Locate the cell with the specified text and output its (X, Y) center coordinate. 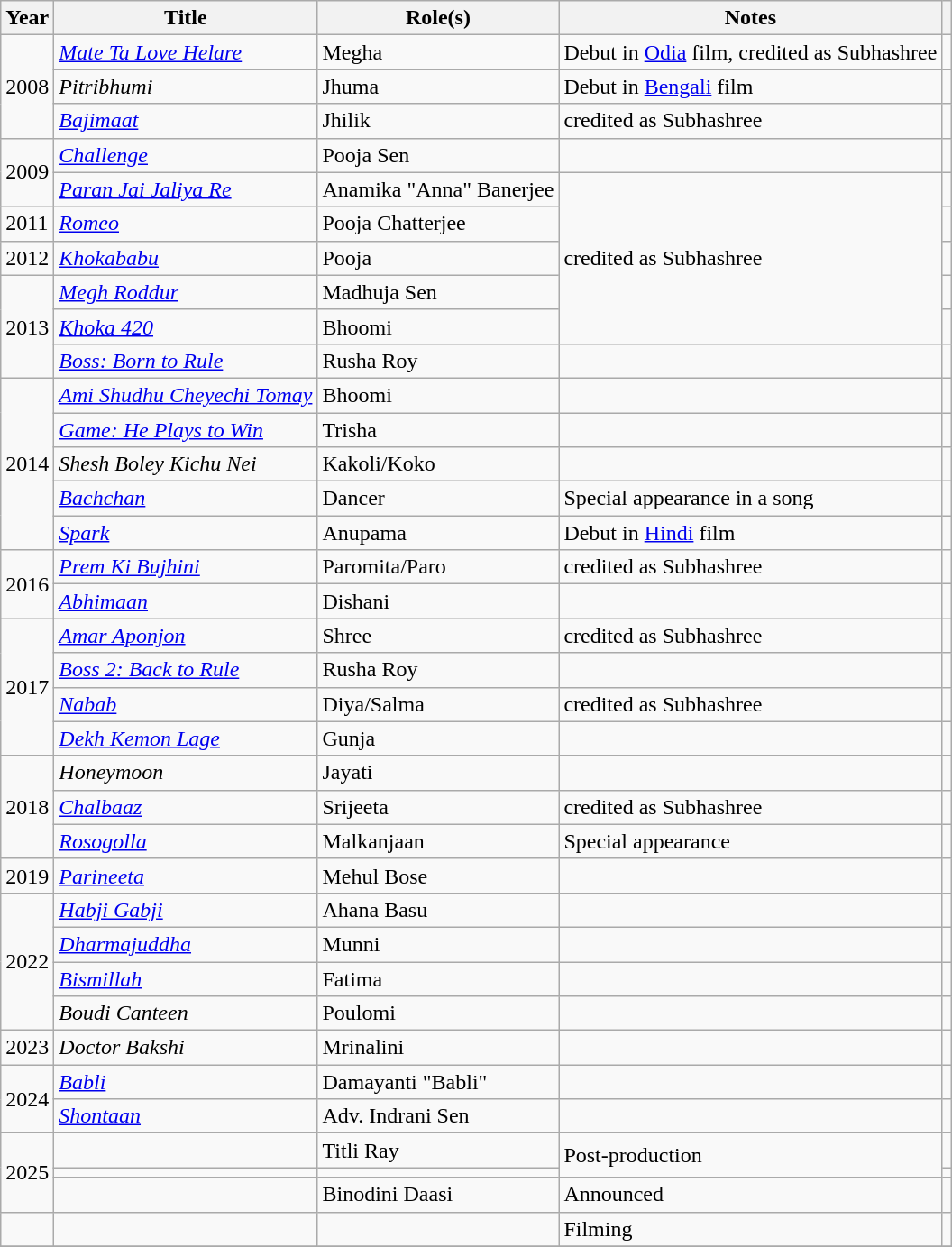
2018 (27, 807)
Dancer (438, 499)
Filming (750, 1229)
Role(s) (438, 18)
Dishani (438, 601)
2011 (27, 224)
Chalbaaz (186, 807)
Pooja Chatterjee (438, 224)
Notes (750, 18)
Parineeta (186, 876)
Bachchan (186, 499)
Amar Aponjon (186, 636)
Year (27, 18)
2013 (27, 326)
Madhuja Sen (438, 292)
Boudi Canteen (186, 1013)
Special appearance (750, 841)
2025 (27, 1172)
Boss: Born to Rule (186, 361)
Jhuma (438, 87)
Shree (438, 636)
Spark (186, 533)
Mrinalini (438, 1048)
Challenge (186, 155)
Shontaan (186, 1116)
Bajimaat (186, 121)
Damayanti "Babli" (438, 1082)
Special appearance in a song (750, 499)
Titli Ray (438, 1151)
Mate Ta Love Helare (186, 52)
2024 (27, 1099)
Announced (750, 1195)
Megh Roddur (186, 292)
Debut in Bengali film (750, 87)
Pitribhumi (186, 87)
Poulomi (438, 1013)
Mehul Bose (438, 876)
Anupama (438, 533)
Munni (438, 944)
Gunja (438, 738)
Binodini Daasi (438, 1195)
Malkanjaan (438, 841)
Pooja Sen (438, 155)
2008 (27, 87)
Anamika "Anna" Banerjee (438, 189)
2014 (27, 463)
2009 (27, 172)
Doctor Bakshi (186, 1048)
Paromita/Paro (438, 567)
Abhimaan (186, 601)
Khokababu (186, 258)
2022 (27, 961)
Game: He Plays to Win (186, 430)
Diya/Salma (438, 704)
2019 (27, 876)
Habji Gabji (186, 910)
Post-production (750, 1156)
Kakoli/Koko (438, 464)
2017 (27, 687)
Nabab (186, 704)
Debut in Odia film, credited as Subhashree (750, 52)
Prem Ki Bujhini (186, 567)
Ami Shudhu Cheyechi Tomay (186, 395)
2016 (27, 584)
Dekh Kemon Lage (186, 738)
Babli (186, 1082)
Fatima (438, 978)
Dharmajuddha (186, 944)
Shesh Boley Kichu Nei (186, 464)
Jayati (438, 773)
Bismillah (186, 978)
Romeo (186, 224)
Paran Jai Jaliya Re (186, 189)
Boss 2: Back to Rule (186, 670)
Jhilik (438, 121)
Khoka 420 (186, 326)
Honeymoon (186, 773)
Srijeeta (438, 807)
Rosogolla (186, 841)
Trisha (438, 430)
Adv. Indrani Sen (438, 1116)
2023 (27, 1048)
Megha (438, 52)
Pooja (438, 258)
2012 (27, 258)
Debut in Hindi film (750, 533)
Ahana Basu (438, 910)
Title (186, 18)
